Detect which cell encompasses the target text, then output its [x, y] center coordinate. 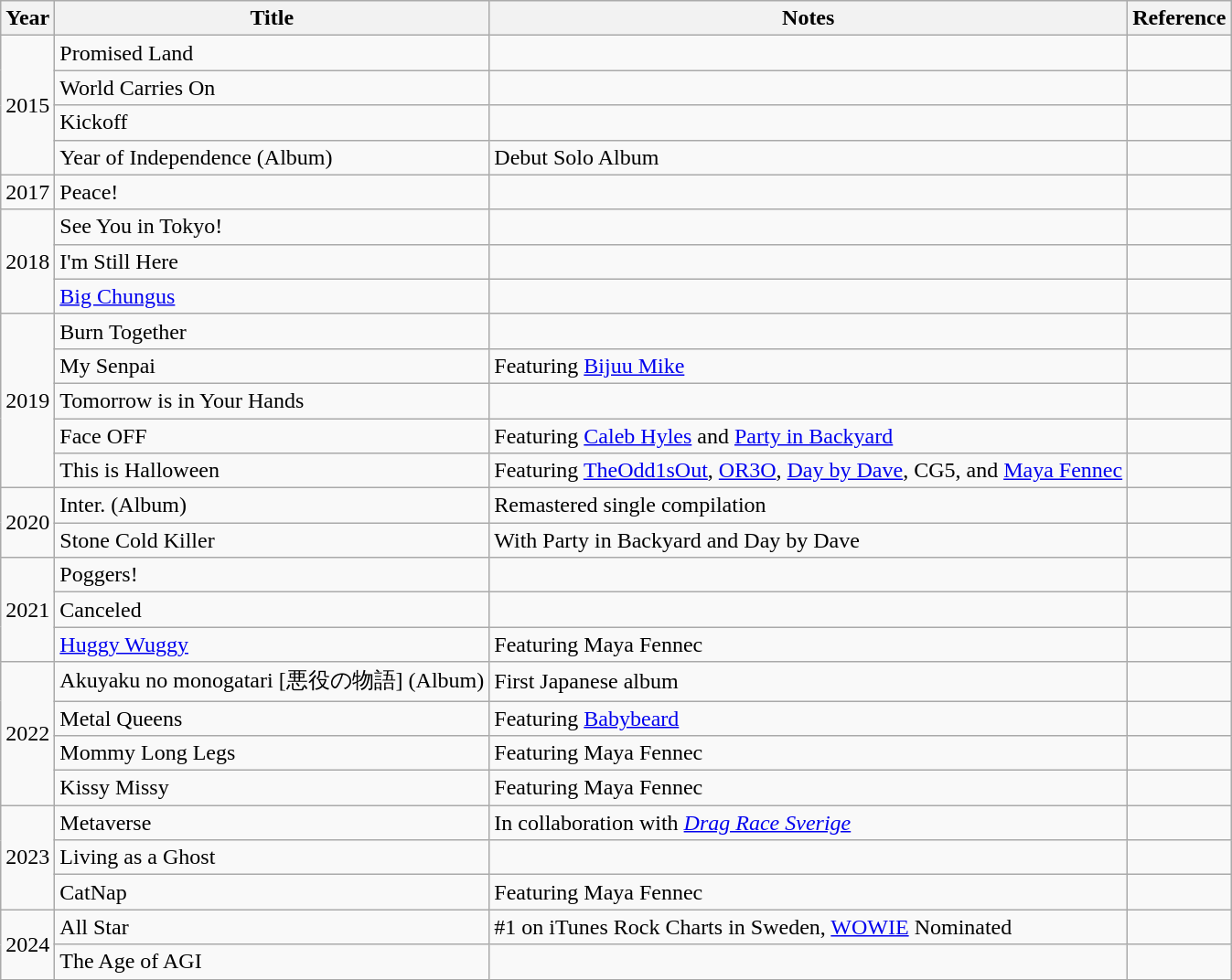
World Carries On [273, 88]
Huggy Wuggy [273, 644]
Title [273, 18]
Promised Land [273, 53]
Canceled [273, 610]
Peace! [273, 192]
Featuring Bijuu Mike [809, 366]
Kickoff [273, 122]
Inter. (Album) [273, 506]
#1 on iTunes Rock Charts in Sweden, WOWIE Nominated [809, 927]
My Senpai [273, 366]
2020 [27, 523]
Living as a Ghost [273, 857]
Remastered single compilation [809, 506]
2018 [27, 261]
2022 [27, 733]
All Star [273, 927]
The Age of AGI [273, 962]
Reference [1180, 18]
This is Halloween [273, 471]
2021 [27, 610]
Featuring Babybeard [809, 718]
Burn Together [273, 331]
In collaboration with Drag Race Sverige [809, 823]
Stone Cold Killer [273, 540]
Featuring TheOdd1sOut, OR3O, Day by Dave, CG5, and Maya Fennec [809, 471]
With Party in Backyard and Day by Dave [809, 540]
Tomorrow is in Your Hands [273, 400]
Poggers! [273, 575]
Debut Solo Album [809, 157]
2017 [27, 192]
CatNap [273, 892]
Featuring Caleb Hyles and Party in Backyard [809, 436]
Face OFF [273, 436]
First Japanese album [809, 682]
Metal Queens [273, 718]
Kissy Missy [273, 788]
Notes [809, 18]
Year of Independence (Album) [273, 157]
Akuyaku no monogatari [悪役の物語] (Album) [273, 682]
I'm Still Here [273, 261]
Metaverse [273, 823]
Big Chungus [273, 296]
2015 [27, 105]
Year [27, 18]
Mommy Long Legs [273, 753]
2023 [27, 857]
2024 [27, 944]
2019 [27, 400]
See You in Tokyo! [273, 227]
